Search for the cell housing the specified text and yield its [x, y] center coordinate. 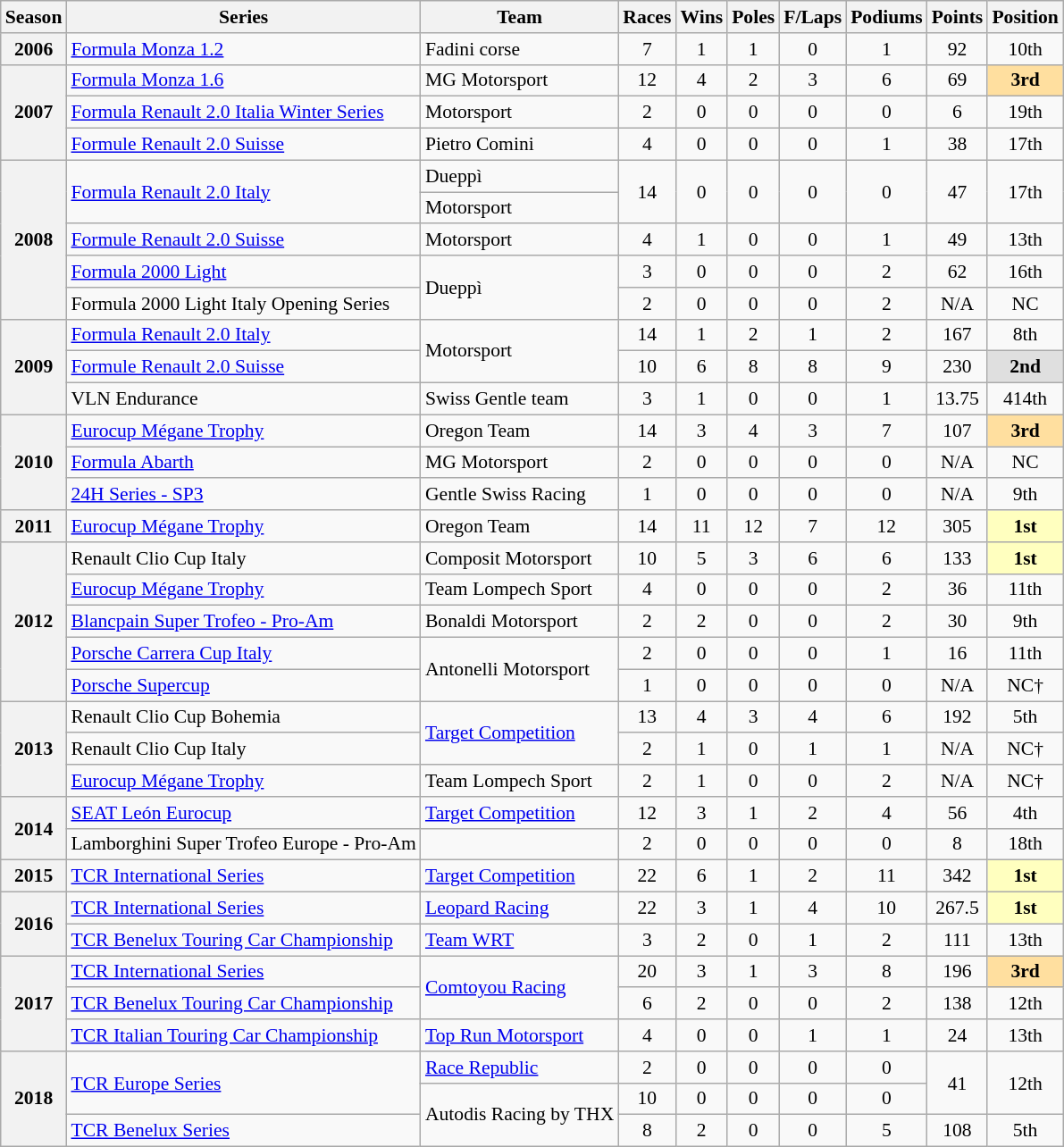
4th [1025, 813]
Team [520, 17]
192 [958, 717]
36 [958, 590]
Wins [701, 17]
Races [647, 17]
342 [958, 876]
196 [958, 972]
13 [647, 717]
2015 [34, 876]
TCR Europe Series [243, 1083]
49 [958, 240]
24H Series - SP3 [243, 495]
Swiss Gentle team [520, 399]
2018 [34, 1099]
F/Laps [813, 17]
Podiums [886, 17]
Antonelli Motorsport [520, 670]
24 [958, 1035]
Leopard Racing [520, 908]
138 [958, 1004]
107 [958, 431]
Porsche Carrera Cup Italy [243, 654]
Team WRT [520, 940]
2012 [34, 622]
2010 [34, 463]
305 [958, 526]
Renault Clio Cup Bohemia [243, 717]
Formula Abarth [243, 463]
Formula Monza 1.6 [243, 80]
10th [1025, 49]
Season [34, 17]
Formula 2000 Light Italy Opening Series [243, 304]
56 [958, 813]
30 [958, 622]
Pietro Comini [520, 145]
Poles [753, 17]
267.5 [958, 908]
20 [647, 972]
Gentle Swiss Racing [520, 495]
2008 [34, 239]
2013 [34, 749]
2014 [34, 829]
13.75 [958, 399]
Points [958, 17]
111 [958, 940]
230 [958, 367]
19th [1025, 113]
Formula 2000 Light [243, 272]
8th [1025, 335]
SEAT León Eurocup [243, 813]
9 [886, 367]
Composit Motorsport [520, 558]
2011 [34, 526]
47 [958, 191]
2009 [34, 366]
TCR Italian Touring Car Championship [243, 1035]
92 [958, 49]
69 [958, 80]
Series [243, 17]
16 [958, 654]
41 [958, 1083]
62 [958, 272]
Position [1025, 17]
Bonaldi Motorsport [520, 622]
Top Run Motorsport [520, 1035]
Fadini corse [520, 49]
167 [958, 335]
Comtoyou Racing [520, 988]
Autodis Racing by THX [520, 1115]
Porsche Supercup [243, 685]
2006 [34, 49]
Lamborghini Super Trofeo Europe - Pro-Am [243, 844]
TCR Benelux Series [243, 1131]
VLN Endurance [243, 399]
18th [1025, 844]
Race Republic [520, 1067]
108 [958, 1131]
Blancpain Super Trofeo - Pro-Am [243, 622]
2017 [34, 1004]
16th [1025, 272]
2016 [34, 924]
Formula Monza 1.2 [243, 49]
133 [958, 558]
414th [1025, 399]
38 [958, 145]
Formula Renault 2.0 Italia Winter Series [243, 113]
2nd [1025, 367]
2007 [34, 113]
